For the text-containing cell, return its midpoint in (X, Y) coordinate format. 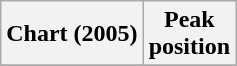
Chart (2005) (72, 34)
Peakposition (189, 34)
